Return (X, Y) of the center of cell containing provided text 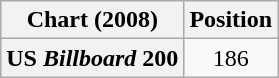
US Billboard 200 (92, 58)
186 (231, 58)
Chart (2008) (92, 20)
Position (231, 20)
